Pinpoint the cell where the given text exists, returning its (x, y) midpoint coordinate. 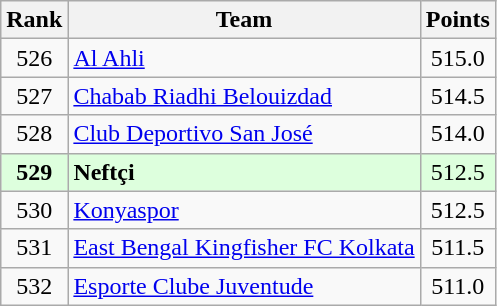
530 (34, 210)
Points (458, 20)
Esporte Clube Juventude (244, 286)
511.5 (458, 248)
Rank (34, 20)
527 (34, 96)
528 (34, 134)
532 (34, 286)
531 (34, 248)
526 (34, 58)
529 (34, 172)
514.5 (458, 96)
Team (244, 20)
514.0 (458, 134)
Club Deportivo San José (244, 134)
Konyaspor (244, 210)
Neftçi (244, 172)
515.0 (458, 58)
511.0 (458, 286)
Chabab Riadhi Belouizdad (244, 96)
East Bengal Kingfisher FC Kolkata (244, 248)
Al Ahli (244, 58)
